Provide the [X, Y] coordinate of the cell's center where the given text is located.  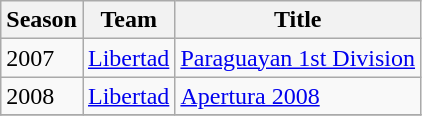
Team [128, 20]
Title [298, 20]
Season [42, 20]
2008 [42, 96]
Paraguayan 1st Division [298, 58]
2007 [42, 58]
Apertura 2008 [298, 96]
